Find where the given text appears and provide that cell's center as [X, Y] coordinate. 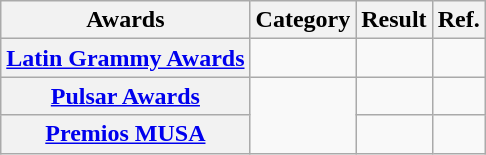
Pulsar Awards [126, 96]
Premios MUSA [126, 134]
Category [303, 20]
Latin Grammy Awards [126, 58]
Result [394, 20]
Awards [126, 20]
Ref. [458, 20]
